Output the [X, Y] coordinate of the center of the cell containing the given text.  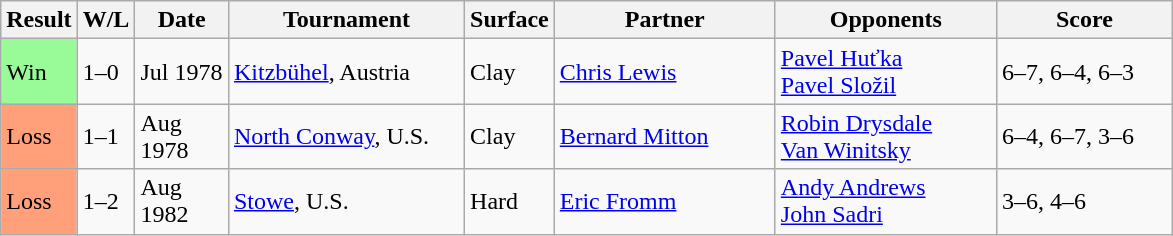
Result [39, 20]
Win [39, 72]
W/L [106, 20]
Kitzbühel, Austria [346, 72]
6–7, 6–4, 6–3 [1084, 72]
Eric Fromm [664, 202]
Hard [510, 202]
Tournament [346, 20]
North Conway, U.S. [346, 136]
Robin Drysdale Van Winitsky [886, 136]
Opponents [886, 20]
Jul 1978 [182, 72]
Andy Andrews John Sadri [886, 202]
Partner [664, 20]
1–0 [106, 72]
Chris Lewis [664, 72]
Surface [510, 20]
Aug 1978 [182, 136]
Bernard Mitton [664, 136]
3–6, 4–6 [1084, 202]
Pavel Huťka Pavel Složil [886, 72]
Aug 1982 [182, 202]
Date [182, 20]
Stowe, U.S. [346, 202]
6–4, 6–7, 3–6 [1084, 136]
1–2 [106, 202]
1–1 [106, 136]
Score [1084, 20]
